Output the [x, y] coordinate of the center of the cell containing the given text.  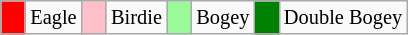
Bogey [222, 17]
Birdie [136, 17]
Double Bogey [343, 17]
Eagle [53, 17]
